Identify which cell holds the provided text, then report its (x, y) central coordinate. 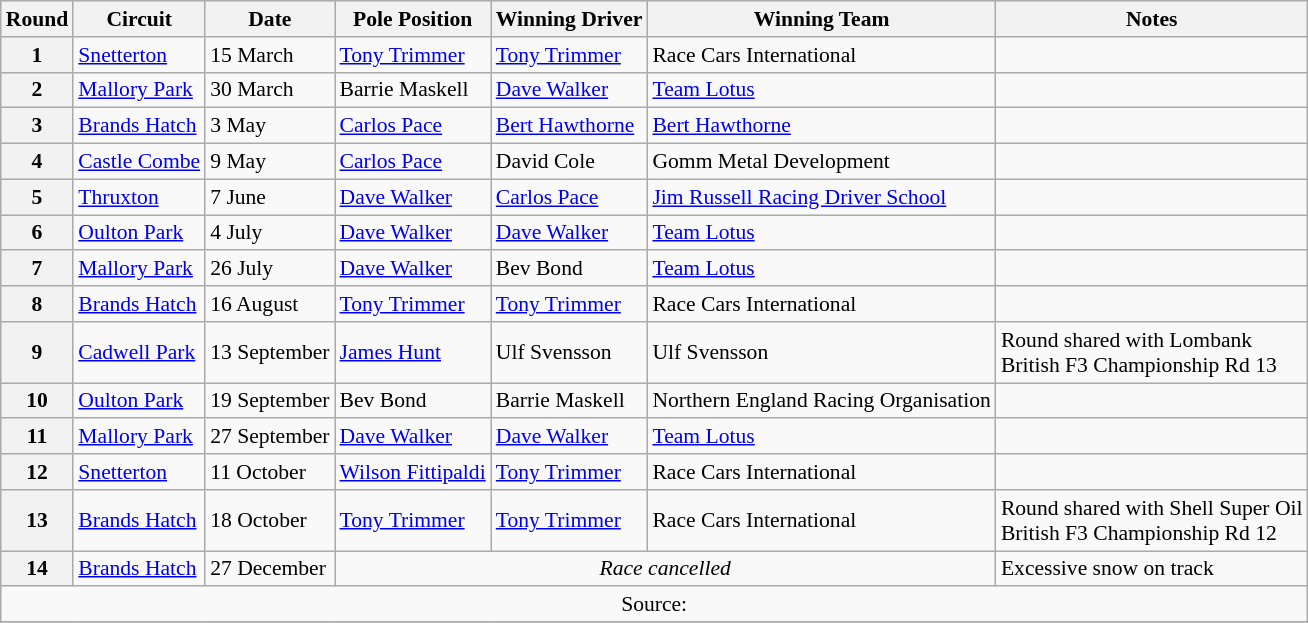
Thruxton (139, 197)
3 May (270, 126)
Winning Team (821, 19)
11 (38, 437)
Round shared with Shell Super OilBritish F3 Championship Rd 12 (1152, 520)
1 (38, 55)
Notes (1152, 19)
Castle Combe (139, 162)
Cadwell Park (139, 352)
4 July (270, 233)
Excessive snow on track (1152, 569)
14 (38, 569)
11 October (270, 472)
19 September (270, 401)
27 December (270, 569)
Circuit (139, 19)
Jim Russell Racing Driver School (821, 197)
12 (38, 472)
15 March (270, 55)
David Cole (570, 162)
Source: (654, 605)
27 September (270, 437)
Round shared with LombankBritish F3 Championship Rd 13 (1152, 352)
Pole Position (413, 19)
Gomm Metal Development (821, 162)
3 (38, 126)
7 (38, 269)
9 May (270, 162)
30 March (270, 90)
9 (38, 352)
26 July (270, 269)
10 (38, 401)
2 (38, 90)
Wilson Fittipaldi (413, 472)
6 (38, 233)
Winning Driver (570, 19)
Date (270, 19)
James Hunt (413, 352)
4 (38, 162)
13 (38, 520)
18 October (270, 520)
8 (38, 304)
Race cancelled (666, 569)
Round (38, 19)
13 September (270, 352)
7 June (270, 197)
Northern England Racing Organisation (821, 401)
5 (38, 197)
16 August (270, 304)
